Capture the cell that displays the provided text and extract its [x, y] central coordinate. 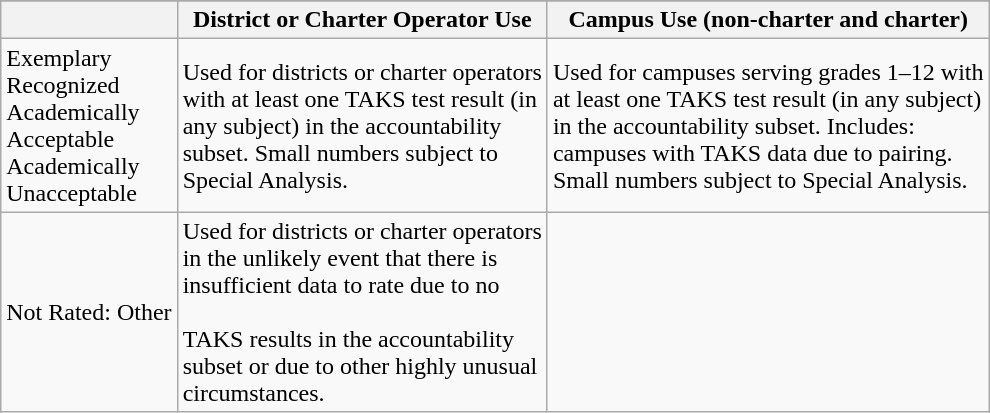
ExemplaryRecognizedAcademicallyAcceptableAcademicallyUnacceptable [89, 126]
Campus Use (non-charter and charter) [768, 20]
Not Rated: Other [89, 312]
District or Charter Operator Use [362, 20]
